Scan for the cell matching the given text and deliver its (X, Y) coordinate at center. 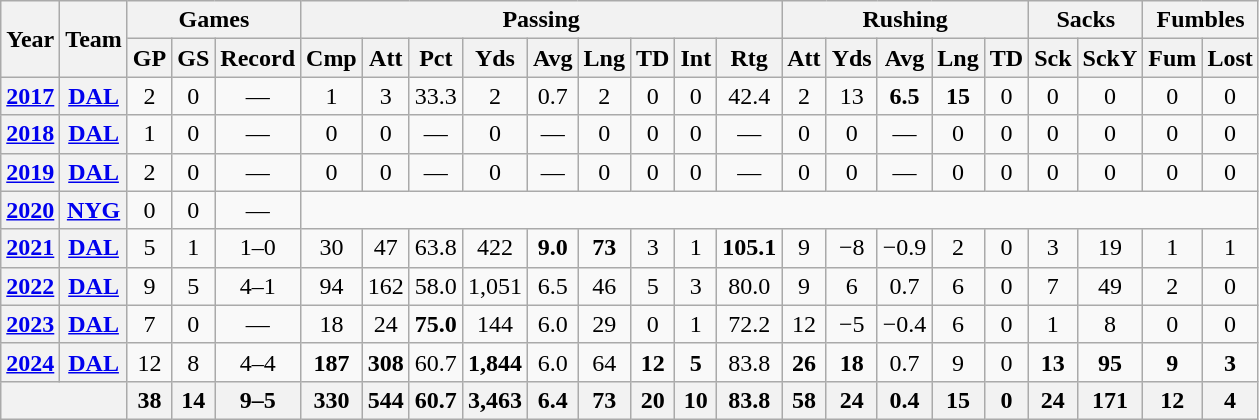
422 (494, 248)
−0.4 (904, 324)
−0.9 (904, 248)
38 (149, 400)
20 (652, 400)
171 (1110, 400)
2023 (30, 324)
29 (604, 324)
Cmp (332, 58)
63.8 (436, 248)
162 (386, 286)
72.2 (750, 324)
94 (332, 286)
Year (30, 39)
1,844 (494, 362)
19 (1110, 248)
14 (194, 400)
10 (696, 400)
95 (1110, 362)
46 (604, 286)
Fumbles (1200, 20)
Games (214, 20)
NYG (94, 210)
9–5 (258, 400)
2019 (30, 172)
49 (1110, 286)
2021 (30, 248)
Pct (436, 58)
Fum (1172, 58)
330 (332, 400)
47 (386, 248)
GS (194, 58)
SckY (1110, 58)
Int (696, 58)
308 (386, 362)
Sacks (1086, 20)
4–1 (258, 286)
Sck (1053, 58)
544 (386, 400)
Team (94, 39)
26 (804, 362)
42.4 (750, 96)
2022 (30, 286)
0.4 (904, 400)
1,051 (494, 286)
75.0 (436, 324)
2024 (30, 362)
58.0 (436, 286)
105.1 (750, 248)
33.3 (436, 96)
Rtg (750, 58)
3,463 (494, 400)
2020 (30, 210)
4 (1230, 400)
2017 (30, 96)
Record (258, 58)
64 (604, 362)
144 (494, 324)
30 (332, 248)
Rushing (906, 20)
−5 (852, 324)
Lost (1230, 58)
6.4 (552, 400)
80.0 (750, 286)
4–4 (258, 362)
1–0 (258, 248)
187 (332, 362)
GP (149, 58)
9.0 (552, 248)
2018 (30, 134)
−8 (852, 248)
Passing (542, 20)
58 (804, 400)
